Return (x, y) of the center of cell containing provided text 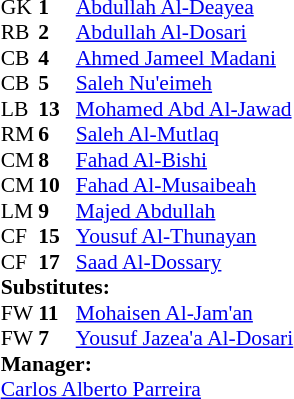
Yousuf Al-Thunayan (185, 237)
8 (57, 160)
Saleh Nu'eimeh (185, 83)
LM (20, 211)
2 (57, 33)
RM (20, 135)
RB (20, 33)
Fahad Al-Bishi (185, 160)
Saleh Al-Mutlaq (185, 135)
15 (57, 237)
Mohamed Abd Al-Jawad (185, 109)
Manager: (148, 364)
9 (57, 211)
Fahad Al-Musaibeah (185, 185)
Substitutes: (148, 287)
LB (20, 109)
5 (57, 83)
Ahmed Jameel Madani (185, 58)
13 (57, 109)
Mohaisen Al-Jam'an (185, 313)
6 (57, 135)
7 (57, 339)
17 (57, 262)
4 (57, 58)
11 (57, 313)
Yousuf Jazea'a Al-Dosari (185, 339)
Saad Al-Dossary (185, 262)
10 (57, 185)
Majed Abdullah (185, 211)
Abdullah Al-Dosari (185, 33)
